Find where the given text appears and provide that cell's center as (X, Y) coordinate. 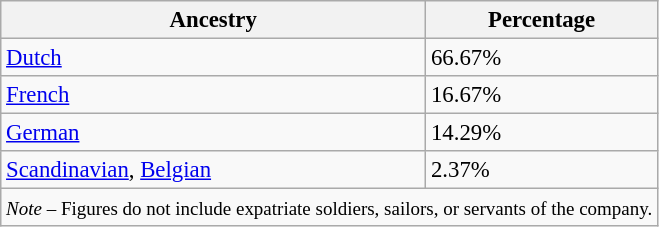
Note – Figures do not include expatriate soldiers, sailors, or servants of the company. (330, 208)
Scandinavian, Belgian (214, 170)
French (214, 95)
2.37% (542, 170)
Percentage (542, 20)
Dutch (214, 58)
66.67% (542, 58)
German (214, 133)
14.29% (542, 133)
16.67% (542, 95)
Ancestry (214, 20)
